Output the [X, Y] coordinate of the center of the cell containing the given text.  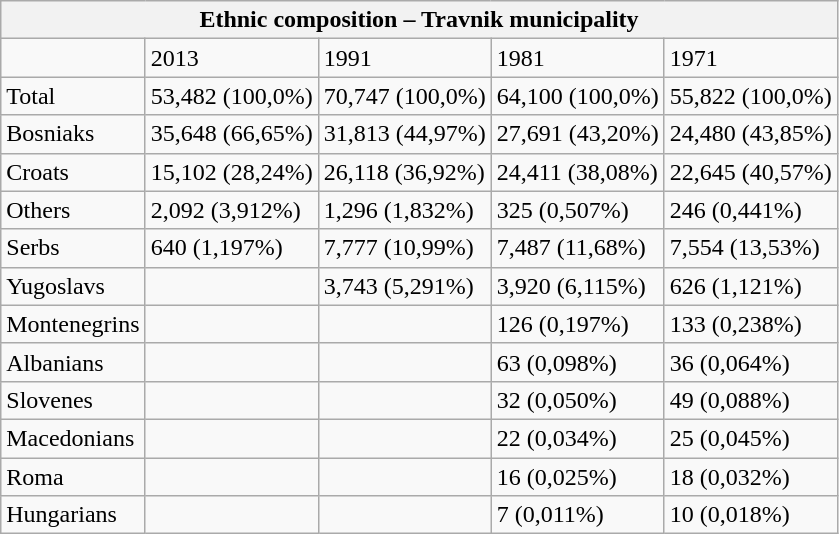
63 (0,098%) [578, 362]
27,691 (43,20%) [578, 134]
35,648 (66,65%) [232, 134]
64,100 (100,0%) [578, 96]
Ethnic composition – Travnik municipality [420, 20]
26,118 (36,92%) [404, 172]
53,482 (100,0%) [232, 96]
Montenegrins [73, 324]
25 (0,045%) [750, 438]
36 (0,064%) [750, 362]
Yugoslavs [73, 286]
10 (0,018%) [750, 515]
Total [73, 96]
16 (0,025%) [578, 477]
Croats [73, 172]
1971 [750, 58]
126 (0,197%) [578, 324]
22 (0,034%) [578, 438]
Albanians [73, 362]
640 (1,197%) [232, 248]
325 (0,507%) [578, 210]
32 (0,050%) [578, 400]
3,743 (5,291%) [404, 286]
31,813 (44,97%) [404, 134]
2,092 (3,912%) [232, 210]
22,645 (40,57%) [750, 172]
7,777 (10,99%) [404, 248]
70,747 (100,0%) [404, 96]
15,102 (28,24%) [232, 172]
3,920 (6,115%) [578, 286]
1991 [404, 58]
Serbs [73, 248]
Bosniaks [73, 134]
24,411 (38,08%) [578, 172]
133 (0,238%) [750, 324]
7,554 (13,53%) [750, 248]
7 (0,011%) [578, 515]
7,487 (11,68%) [578, 248]
Hungarians [73, 515]
246 (0,441%) [750, 210]
626 (1,121%) [750, 286]
55,822 (100,0%) [750, 96]
24,480 (43,85%) [750, 134]
18 (0,032%) [750, 477]
Slovenes [73, 400]
1,296 (1,832%) [404, 210]
49 (0,088%) [750, 400]
Macedonians [73, 438]
1981 [578, 58]
2013 [232, 58]
Others [73, 210]
Roma [73, 477]
